For the text-containing cell, return its midpoint in (X, Y) coordinate format. 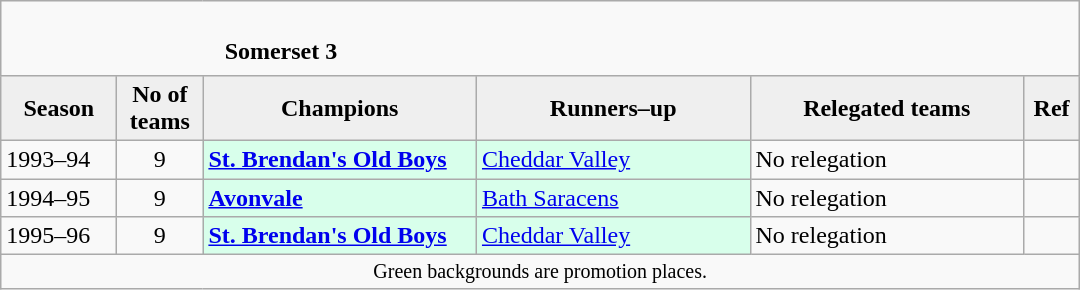
1993–94 (59, 159)
Champions (340, 108)
Relegated teams (887, 108)
Bath Saracens (613, 197)
No of teams (160, 108)
Green backgrounds are promotion places. (540, 272)
Avonvale (340, 197)
Runners–up (613, 108)
Ref (1052, 108)
1995–96 (59, 236)
1994–95 (59, 197)
Season (59, 108)
